Extract the [X, Y] coordinate from the center of the cell holding the provided text.  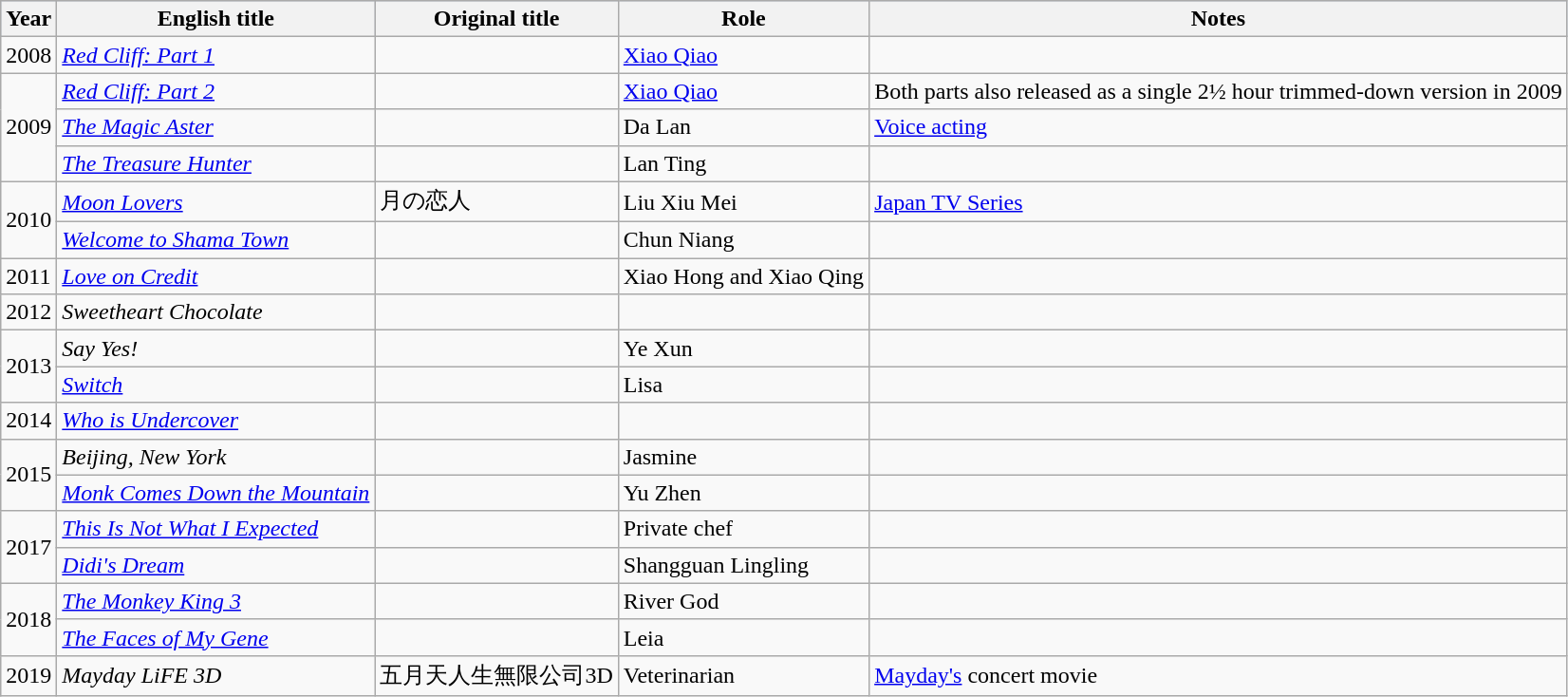
Leia [743, 637]
2017 [28, 547]
Both parts also released as a single 2½ hour trimmed-down version in 2009 [1219, 91]
2009 [28, 127]
Love on Credit [216, 276]
Moon Lovers [216, 201]
Japan TV Series [1219, 201]
Chun Niang [743, 240]
Didi's Dream [216, 565]
Sweetheart Chocolate [216, 312]
This Is Not What I Expected [216, 529]
2013 [28, 367]
English title [216, 19]
Jasmine [743, 457]
Say Yes! [216, 348]
2012 [28, 312]
The Faces of My Gene [216, 637]
Liu Xiu Mei [743, 201]
The Monkey King 3 [216, 601]
Ye Xun [743, 348]
2010 [28, 220]
Original title [496, 19]
Veterinarian [743, 676]
Private chef [743, 529]
五月天人生無限公司3D [496, 676]
Welcome to Shama Town [216, 240]
2018 [28, 619]
2008 [28, 55]
2019 [28, 676]
Beijing, New York [216, 457]
Shangguan Lingling [743, 565]
Monk Comes Down the Mountain [216, 493]
River God [743, 601]
Lan Ting [743, 163]
Who is Undercover [216, 421]
Yu Zhen [743, 493]
The Treasure Hunter [216, 163]
Lisa [743, 385]
2011 [28, 276]
2015 [28, 475]
Voice acting [1219, 127]
Notes [1219, 19]
The Magic Aster [216, 127]
月の恋人 [496, 201]
Mayday's concert movie [1219, 676]
Year [28, 19]
Xiao Hong and Xiao Qing [743, 276]
2014 [28, 421]
Mayday LiFE 3D [216, 676]
Switch [216, 385]
Red Cliff: Part 2 [216, 91]
Red Cliff: Part 1 [216, 55]
Da Lan [743, 127]
Role [743, 19]
